Provide the [X, Y] coordinate of the cell's center where the given text is located.  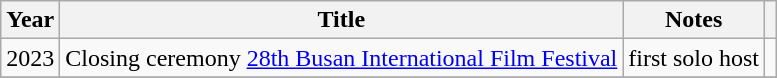
Year [30, 20]
Notes [694, 20]
2023 [30, 58]
first solo host [694, 58]
Closing ceremony 28th Busan International Film Festival [342, 58]
Title [342, 20]
